For the text-containing cell, return its midpoint in (X, Y) coordinate format. 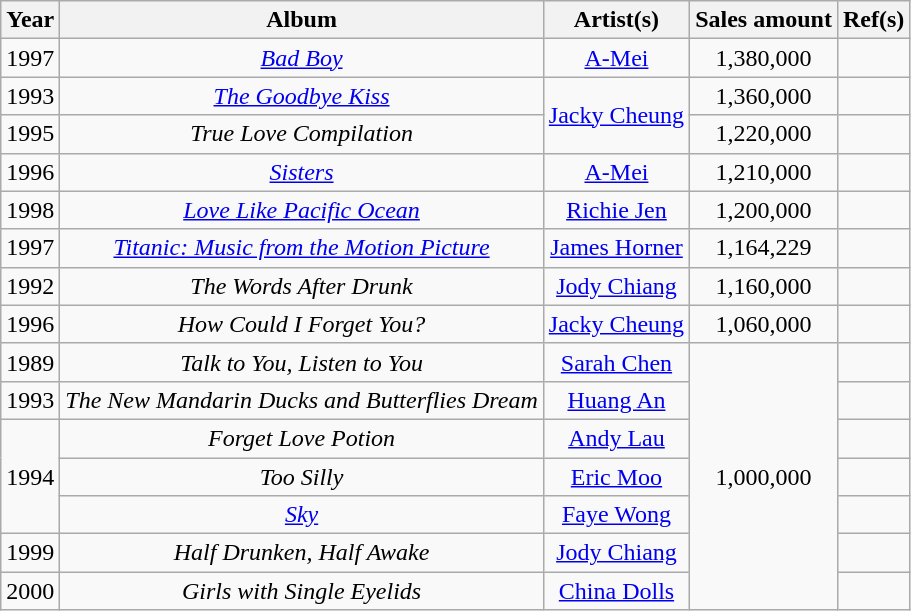
1,200,000 (764, 210)
1992 (30, 286)
1,000,000 (764, 476)
1,360,000 (764, 96)
Richie Jen (616, 210)
Love Like Pacific Ocean (302, 210)
Titanic: Music from the Motion Picture (302, 248)
1999 (30, 553)
Ref(s) (873, 20)
Sky (302, 515)
Eric Moo (616, 477)
Girls with Single Eyelids (302, 591)
Bad Boy (302, 58)
The New Mandarin Ducks and Butterflies Dream (302, 400)
2000 (30, 591)
Huang An (616, 400)
Andy Lau (616, 438)
China Dolls (616, 591)
1989 (30, 362)
1,164,229 (764, 248)
1,060,000 (764, 324)
1998 (30, 210)
Artist(s) (616, 20)
1,210,000 (764, 172)
1994 (30, 476)
1,220,000 (764, 134)
Year (30, 20)
1995 (30, 134)
Sarah Chen (616, 362)
1,380,000 (764, 58)
James Horner (616, 248)
1,160,000 (764, 286)
Album (302, 20)
True Love Compilation (302, 134)
Sisters (302, 172)
The Words After Drunk (302, 286)
Half Drunken, Half Awake (302, 553)
Sales amount (764, 20)
The Goodbye Kiss (302, 96)
Too Silly (302, 477)
Faye Wong (616, 515)
Forget Love Potion (302, 438)
Talk to You, Listen to You (302, 362)
How Could I Forget You? (302, 324)
